Output the [X, Y] coordinate of the center of the cell containing the given text.  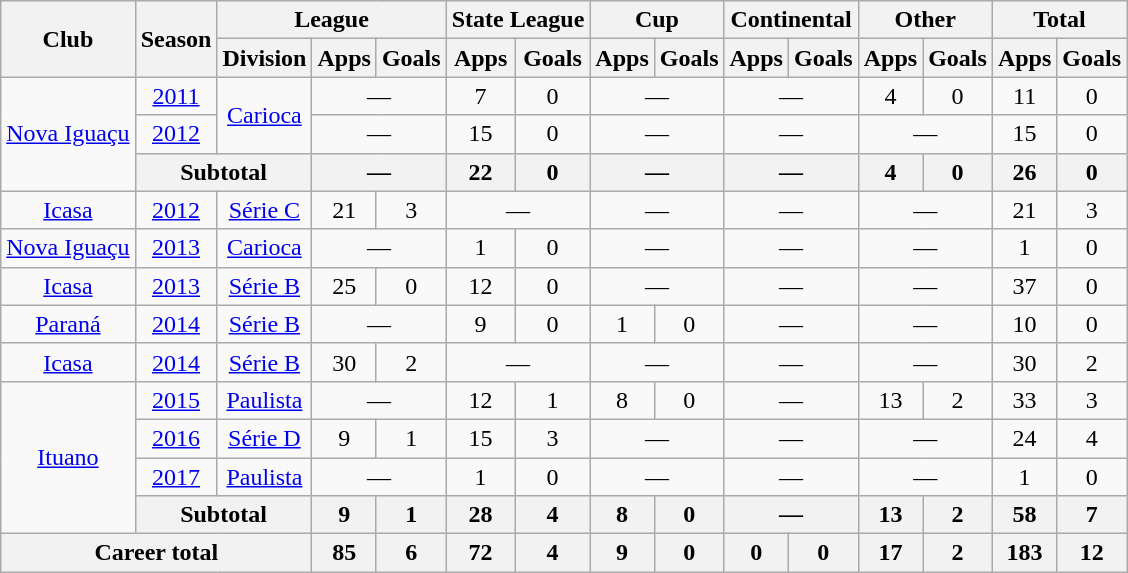
10 [1024, 324]
Série D [264, 438]
2016 [176, 438]
58 [1024, 515]
33 [1024, 400]
Cup [657, 20]
6 [411, 553]
28 [480, 515]
85 [344, 553]
Other [925, 20]
2017 [176, 477]
State League [518, 20]
25 [344, 286]
26 [1024, 172]
17 [890, 553]
183 [1024, 553]
Total [1059, 20]
11 [1024, 96]
22 [480, 172]
24 [1024, 438]
Série C [264, 210]
Career total [156, 553]
2011 [176, 96]
Continental [791, 20]
72 [480, 553]
37 [1024, 286]
League [332, 20]
2015 [176, 400]
Season [176, 39]
Division [264, 58]
Club [68, 39]
Ituano [68, 457]
Paraná [68, 324]
